Locate the cell with the specified text and output its [x, y] center coordinate. 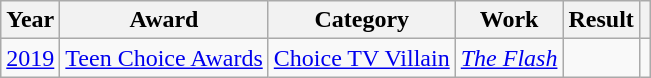
Award [164, 20]
The Flash [509, 58]
Category [362, 20]
Teen Choice Awards [164, 58]
2019 [30, 58]
Result [601, 20]
Choice TV Villain [362, 58]
Work [509, 20]
Year [30, 20]
